Determine the [X, Y] coordinate at the center of the cell enclosing the given text.  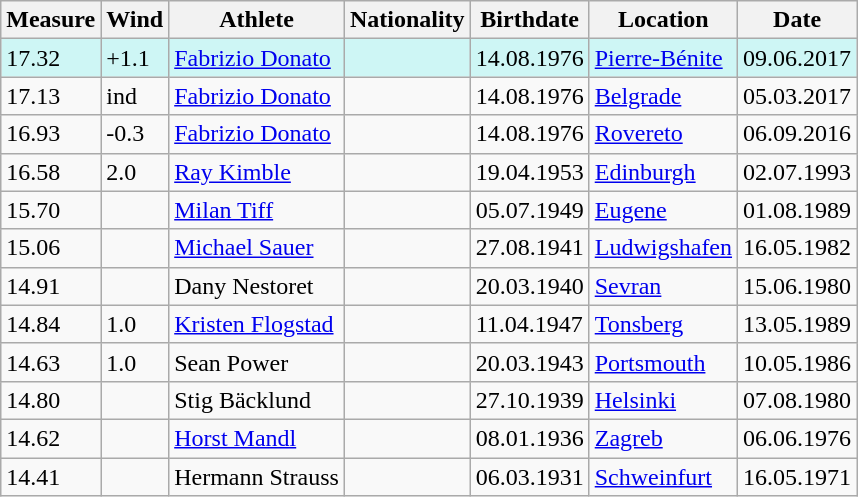
08.01.1936 [530, 438]
Nationality [407, 20]
Edinburgh [663, 172]
Hermann Strauss [257, 477]
Measure [51, 20]
02.07.1993 [798, 172]
Sevran [663, 286]
2.0 [135, 172]
ind [135, 96]
11.04.1947 [530, 324]
01.08.1989 [798, 210]
Horst Mandl [257, 438]
06.09.2016 [798, 134]
Milan Tiff [257, 210]
Sean Power [257, 362]
07.08.1980 [798, 400]
Dany Nestoret [257, 286]
14.41 [51, 477]
Birthdate [530, 20]
Portsmouth [663, 362]
14.91 [51, 286]
16.05.1982 [798, 248]
Athlete [257, 20]
14.63 [51, 362]
Kristen Flogstad [257, 324]
05.07.1949 [530, 210]
16.05.1971 [798, 477]
17.32 [51, 58]
Stig Bäcklund [257, 400]
Ray Kimble [257, 172]
15.06.1980 [798, 286]
15.06 [51, 248]
Location [663, 20]
Ludwigshafen [663, 248]
14.84 [51, 324]
06.06.1976 [798, 438]
27.10.1939 [530, 400]
Michael Sauer [257, 248]
14.62 [51, 438]
Tonsberg [663, 324]
27.08.1941 [530, 248]
Pierre-Bénite [663, 58]
Helsinki [663, 400]
Schweinfurt [663, 477]
Eugene [663, 210]
-0.3 [135, 134]
14.80 [51, 400]
19.04.1953 [530, 172]
10.05.1986 [798, 362]
Wind [135, 20]
20.03.1943 [530, 362]
05.03.2017 [798, 96]
15.70 [51, 210]
Belgrade [663, 96]
Date [798, 20]
16.58 [51, 172]
Zagreb [663, 438]
16.93 [51, 134]
17.13 [51, 96]
06.03.1931 [530, 477]
20.03.1940 [530, 286]
Rovereto [663, 134]
13.05.1989 [798, 324]
+1.1 [135, 58]
09.06.2017 [798, 58]
